Pinpoint the cell where the given text exists, returning its (X, Y) midpoint coordinate. 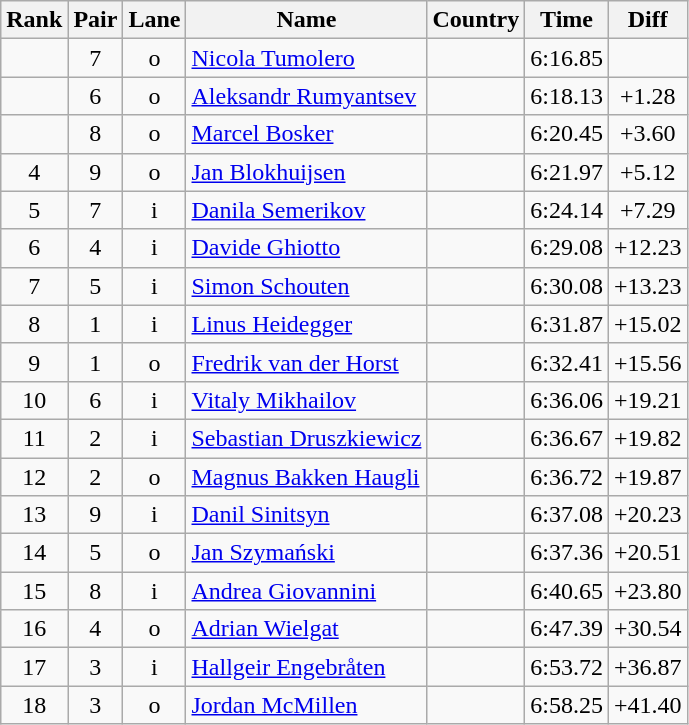
Danila Semerikov (306, 210)
Rank (34, 20)
Hallgeir Engebråten (306, 667)
Time (567, 20)
6:36.72 (567, 477)
16 (34, 629)
Pair (96, 20)
6:47.39 (567, 629)
Davide Ghiotto (306, 248)
Linus Heidegger (306, 324)
14 (34, 553)
+15.02 (648, 324)
6:53.72 (567, 667)
12 (34, 477)
6:16.85 (567, 58)
Andrea Giovannini (306, 591)
15 (34, 591)
Diff (648, 20)
+36.87 (648, 667)
6:58.25 (567, 705)
Nicola Tumolero (306, 58)
+7.29 (648, 210)
Country (476, 20)
Jan Szymański (306, 553)
6:36.67 (567, 438)
+3.60 (648, 134)
17 (34, 667)
Sebastian Druszkiewicz (306, 438)
+23.80 (648, 591)
Marcel Bosker (306, 134)
+13.23 (648, 286)
+1.28 (648, 96)
+12.23 (648, 248)
+19.87 (648, 477)
Vitaly Mikhailov (306, 400)
Fredrik van der Horst (306, 362)
Magnus Bakken Haugli (306, 477)
Danil Sinitsyn (306, 515)
Jan Blokhuijsen (306, 172)
Aleksandr Rumyantsev (306, 96)
10 (34, 400)
6:30.08 (567, 286)
6:36.06 (567, 400)
Name (306, 20)
+19.82 (648, 438)
Simon Schouten (306, 286)
+5.12 (648, 172)
6:40.65 (567, 591)
6:32.41 (567, 362)
13 (34, 515)
18 (34, 705)
6:18.13 (567, 96)
Adrian Wielgat (306, 629)
6:20.45 (567, 134)
6:24.14 (567, 210)
+19.21 (648, 400)
6:29.08 (567, 248)
+20.23 (648, 515)
6:37.36 (567, 553)
+41.40 (648, 705)
+20.51 (648, 553)
Jordan McMillen (306, 705)
6:31.87 (567, 324)
Lane (154, 20)
+30.54 (648, 629)
+15.56 (648, 362)
6:21.97 (567, 172)
6:37.08 (567, 515)
11 (34, 438)
